Identify which cell holds the provided text, then report its [X, Y] central coordinate. 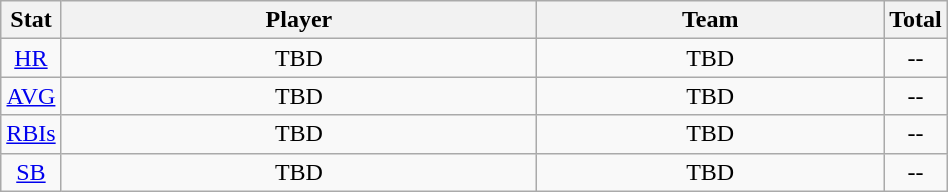
AVG [31, 96]
Team [710, 20]
RBIs [31, 134]
HR [31, 58]
Total [916, 20]
SB [31, 172]
Stat [31, 20]
Player [299, 20]
